Determine the (x, y) coordinate at the center of the cell enclosing the given text.  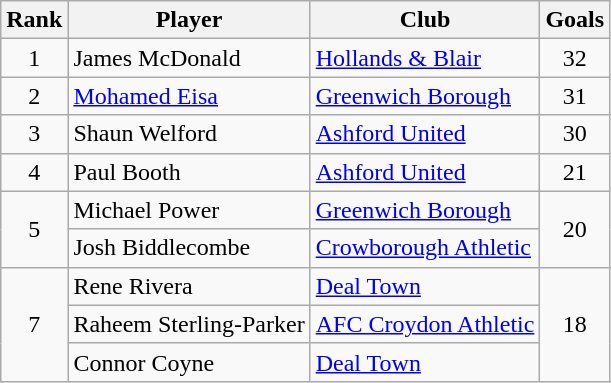
1 (34, 58)
31 (575, 96)
Michael Power (189, 210)
Crowborough Athletic (425, 248)
7 (34, 324)
32 (575, 58)
5 (34, 229)
Player (189, 20)
20 (575, 229)
Goals (575, 20)
21 (575, 172)
Connor Coyne (189, 362)
AFC Croydon Athletic (425, 324)
James McDonald (189, 58)
Mohamed Eisa (189, 96)
18 (575, 324)
3 (34, 134)
4 (34, 172)
Club (425, 20)
Hollands & Blair (425, 58)
Paul Booth (189, 172)
Raheem Sterling-Parker (189, 324)
2 (34, 96)
Rene Rivera (189, 286)
Josh Biddlecombe (189, 248)
Shaun Welford (189, 134)
Rank (34, 20)
30 (575, 134)
